Search for the cell housing the specified text and yield its (X, Y) center coordinate. 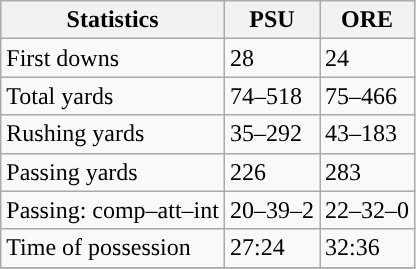
Statistics (113, 20)
22–32–0 (368, 210)
74–518 (272, 96)
35–292 (272, 134)
226 (272, 172)
32:36 (368, 248)
43–183 (368, 134)
27:24 (272, 248)
ORE (368, 20)
Passing yards (113, 172)
Time of possession (113, 248)
75–466 (368, 96)
First downs (113, 58)
Rushing yards (113, 134)
Passing: comp–att–int (113, 210)
283 (368, 172)
20–39–2 (272, 210)
Total yards (113, 96)
24 (368, 58)
PSU (272, 20)
28 (272, 58)
